Extract the [X, Y] coordinate from the center of the cell holding the provided text.  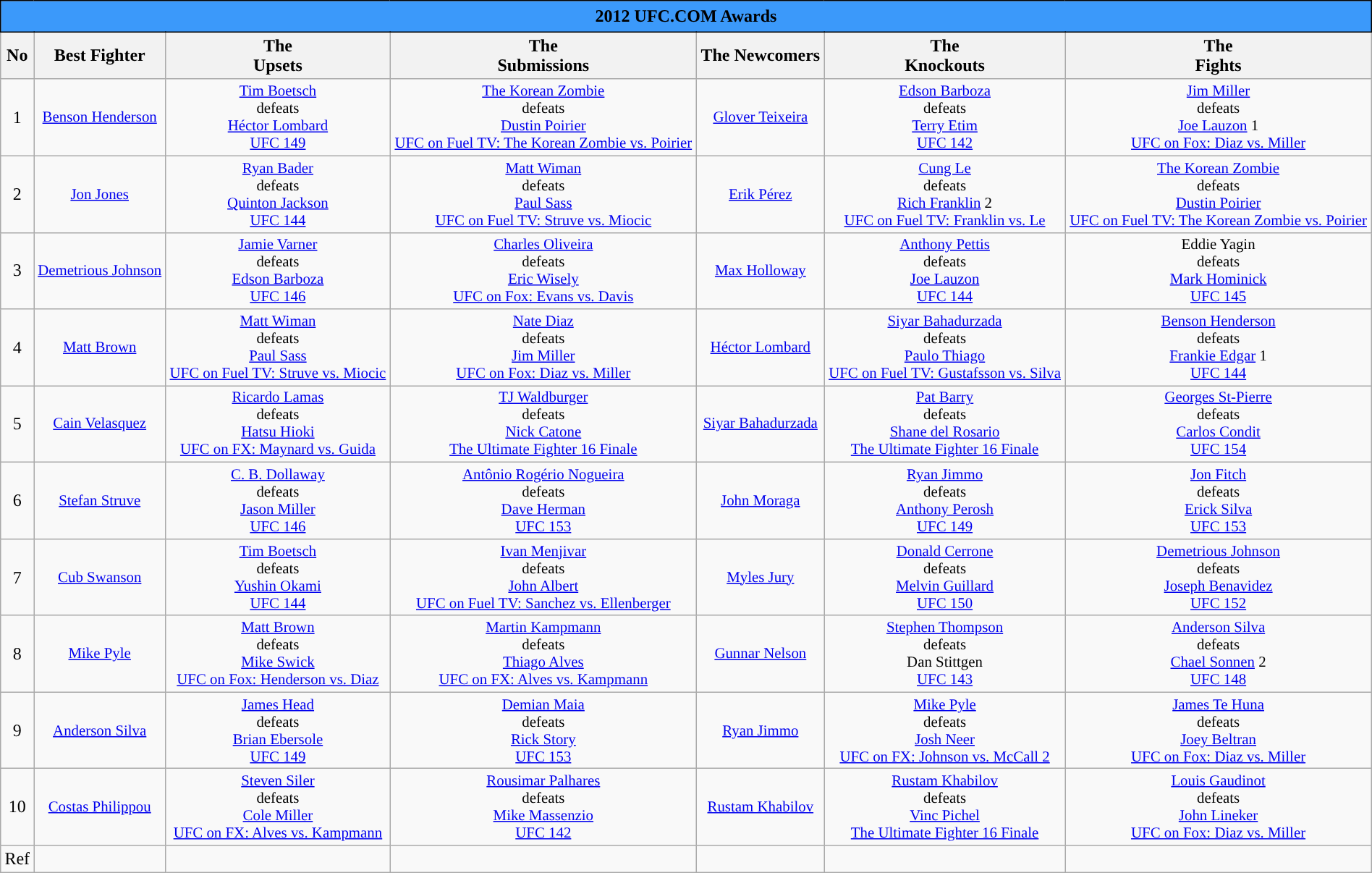
Stephen Thompson defeats Dan Stittgen UFC 143 [945, 654]
Benson Henderson defeats Frankie Edgar 1 UFC 144 [1219, 347]
3 [17, 271]
Stefan Struve [100, 501]
Pat Barry defeats Shane del Rosario The Ultimate Fighter 16 Finale [945, 424]
James Head defeats Brian Ebersole UFC 149 [278, 730]
Georges St-Pierre defeats Carlos Condit UFC 154 [1219, 424]
Rustam Khabilov defeats Vinc Pichel The Ultimate Fighter 16 Finale [945, 807]
Glover Teixeira [760, 117]
Gunnar Nelson [760, 654]
Steven Siler defeats Cole Miller UFC on FX: Alves vs. Kampmann [278, 807]
Rousimar Palhares defeats Mike Massenzio UFC 142 [543, 807]
Donald Cerrone defeats Melvin Guillard UFC 150 [945, 577]
2 [17, 194]
Demian Maia defeats Rick Story UFC 153 [543, 730]
Cain Velasquez [100, 424]
The Newcomers [760, 55]
Louis Gaudinot defeats John Lineker UFC on Fox: Diaz vs. Miller [1219, 807]
TJ Waldburger defeats Nick Catone The Ultimate Fighter 16 Finale [543, 424]
Anderson Silva [100, 730]
Héctor Lombard [760, 347]
Jon Jones [100, 194]
Max Holloway [760, 271]
Mike Pyle defeats Josh Neer UFC on FX: Johnson vs. McCall 2 [945, 730]
Charles Oliveira defeats Eric Wisely UFC on Fox: Evans vs. Davis [543, 271]
TheKnockouts [945, 55]
Antônio Rogério Nogueira defeats Dave Herman UFC 153 [543, 501]
5 [17, 424]
Siyar Bahadurzada [760, 424]
Jim Miller defeats Joe Lauzon 1 UFC on Fox: Diaz vs. Miller [1219, 117]
Rustam Khabilov [760, 807]
Anthony Pettis defeats Joe Lauzon UFC 144 [945, 271]
Costas Philippou [100, 807]
7 [17, 577]
1 [17, 117]
Matt Brown [100, 347]
Jon Fitch defeats Erick Silva UFC 153 [1219, 501]
Edson Barboza defeats Terry Etim UFC 142 [945, 117]
C. B. Dollaway defeats Jason Miller UFC 146 [278, 501]
Ryan Jimmo defeats Anthony Perosh UFC 149 [945, 501]
Mike Pyle [100, 654]
Martin Kampmann defeats Thiago Alves UFC on FX: Alves vs. Kampmann [543, 654]
James Te Huna defeats Joey Beltran UFC on Fox: Diaz vs. Miller [1219, 730]
Eddie Yagin defeats Mark Hominick UFC 145 [1219, 271]
TheUpsets [278, 55]
Matt Brown defeats Mike Swick UFC on Fox: Henderson vs. Diaz [278, 654]
Tim Boetsch defeats Héctor Lombard UFC 149 [278, 117]
10 [17, 807]
Erik Pérez [760, 194]
Jamie Varner defeats Edson Barboza UFC 146 [278, 271]
2012 UFC.COM Awards [686, 17]
Cub Swanson [100, 577]
8 [17, 654]
No [17, 55]
Ricardo Lamas defeats Hatsu Hioki UFC on FX: Maynard vs. Guida [278, 424]
Siyar Bahadurzada defeats Paulo Thiago UFC on Fuel TV: Gustafsson vs. Silva [945, 347]
Demetrious Johnson defeats Joseph Benavidez UFC 152 [1219, 577]
John Moraga [760, 501]
9 [17, 730]
Benson Henderson [100, 117]
Ivan Menjivar defeats John Albert UFC on Fuel TV: Sanchez vs. Ellenberger [543, 577]
4 [17, 347]
TheSubmissions [543, 55]
Myles Jury [760, 577]
Best Fighter [100, 55]
Tim Boetsch defeats Yushin Okami UFC 144 [278, 577]
Anderson Silva defeats Chael Sonnen 2 UFC 148 [1219, 654]
Ref [17, 859]
Cung Le defeats Rich Franklin 2 UFC on Fuel TV: Franklin vs. Le [945, 194]
6 [17, 501]
Ryan Bader defeats Quinton Jackson UFC 144 [278, 194]
Demetrious Johnson [100, 271]
Ryan Jimmo [760, 730]
TheFights [1219, 55]
Nate Diaz defeats Jim Miller UFC on Fox: Diaz vs. Miller [543, 347]
